For the text-containing cell, return its midpoint in [X, Y] coordinate format. 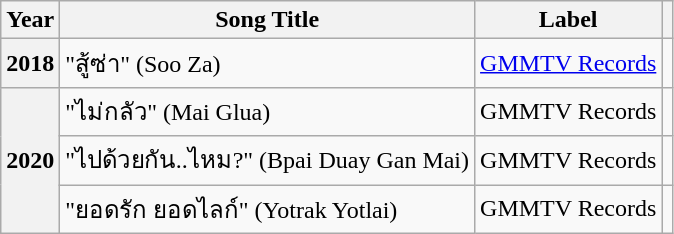
2020 [30, 160]
"ไปด้วยกัน..ไหม?" (Bpai Duay Gan Mai) [268, 160]
"ไม่กลัว" (Mai Glua) [268, 112]
Song Title [268, 20]
Label [568, 20]
"ยอดรัก ยอดไลก์" (Yotrak Yotlai) [268, 208]
"สู้ซ่า" (Soo Za) [268, 64]
Year [30, 20]
2018 [30, 64]
